Determine the [x, y] coordinate at the center of the cell enclosing the given text.  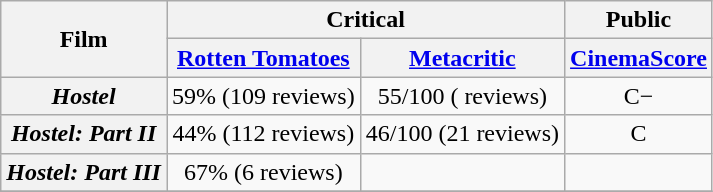
C− [639, 96]
55/100 ( reviews) [462, 96]
Hostel: Part III [84, 172]
CinemaScore [639, 58]
59% (109 reviews) [263, 96]
Film [84, 39]
Hostel [84, 96]
67% (6 reviews) [263, 172]
Metacritic [462, 58]
Critical [365, 20]
44% (112 reviews) [263, 134]
Rotten Tomatoes [263, 58]
Hostel: Part II [84, 134]
46/100 (21 reviews) [462, 134]
C [639, 134]
Public [639, 20]
